Scan for the cell matching the given text and deliver its [x, y] coordinate at center. 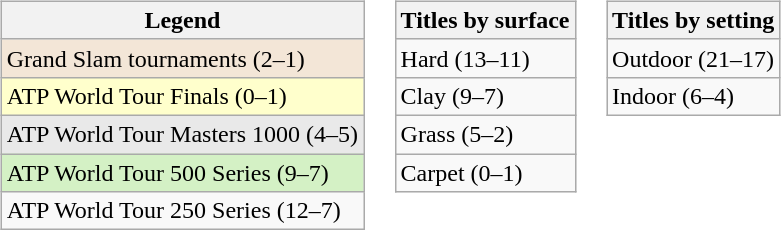
Grass (5–2) [485, 134]
Hard (13–11) [485, 58]
Titles by surface [485, 20]
Indoor (6–4) [694, 96]
ATP World Tour 500 Series (9–7) [182, 173]
Clay (9–7) [485, 96]
Legend [182, 20]
Titles by setting [694, 20]
ATP World Tour Masters 1000 (4–5) [182, 134]
Carpet (0–1) [485, 173]
Outdoor (21–17) [694, 58]
Grand Slam tournaments (2–1) [182, 58]
ATP World Tour 250 Series (12–7) [182, 211]
ATP World Tour Finals (0–1) [182, 96]
